Determine the [X, Y] coordinate at the center of the cell enclosing the given text.  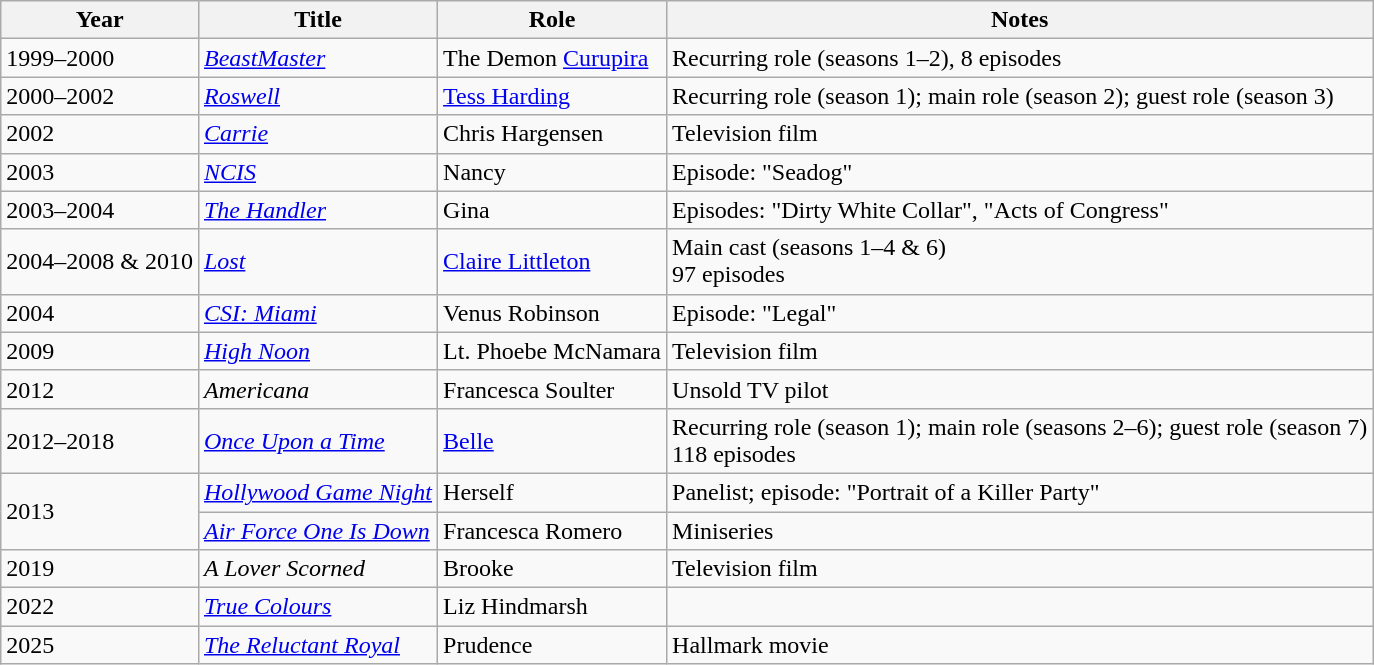
BeastMaster [318, 58]
Unsold TV pilot [1020, 389]
2025 [100, 645]
2012–2018 [100, 440]
Recurring role (season 1); main role (season 2); guest role (season 3) [1020, 96]
Panelist; episode: "Portrait of a Killer Party" [1020, 492]
Carrie [318, 134]
2003 [100, 172]
Hollywood Game Night [318, 492]
High Noon [318, 351]
2019 [100, 569]
The Reluctant Royal [318, 645]
Main cast (seasons 1–4 & 6) 97 episodes [1020, 262]
Herself [552, 492]
Prudence [552, 645]
2004 [100, 313]
2022 [100, 607]
CSI: Miami [318, 313]
Hallmark movie [1020, 645]
2009 [100, 351]
Once Upon a Time [318, 440]
Venus Robinson [552, 313]
Gina [552, 210]
Lt. Phoebe McNamara [552, 351]
Lost [318, 262]
Episodes: "Dirty White Collar", "Acts of Congress" [1020, 210]
Air Force One Is Down [318, 531]
Claire Littleton [552, 262]
Belle [552, 440]
A Lover Scorned [318, 569]
Francesca Soulter [552, 389]
NCIS [318, 172]
The Demon Curupira [552, 58]
2003–2004 [100, 210]
Year [100, 20]
True Colours [318, 607]
1999–2000 [100, 58]
Title [318, 20]
Recurring role (seasons 1–2), 8 episodes [1020, 58]
Episode: "Seadog" [1020, 172]
Americana [318, 389]
Roswell [318, 96]
Chris Hargensen [552, 134]
2013 [100, 511]
Role [552, 20]
Nancy [552, 172]
The Handler [318, 210]
2002 [100, 134]
Notes [1020, 20]
Episode: "Legal" [1020, 313]
Francesca Romero [552, 531]
Tess Harding [552, 96]
2000–2002 [100, 96]
Liz Hindmarsh [552, 607]
2012 [100, 389]
Miniseries [1020, 531]
2004–2008 & 2010 [100, 262]
Recurring role (season 1); main role (seasons 2–6); guest role (season 7) 118 episodes [1020, 440]
Brooke [552, 569]
